Return the (x, y) coordinate for the center point of the cell that contains the specified text.  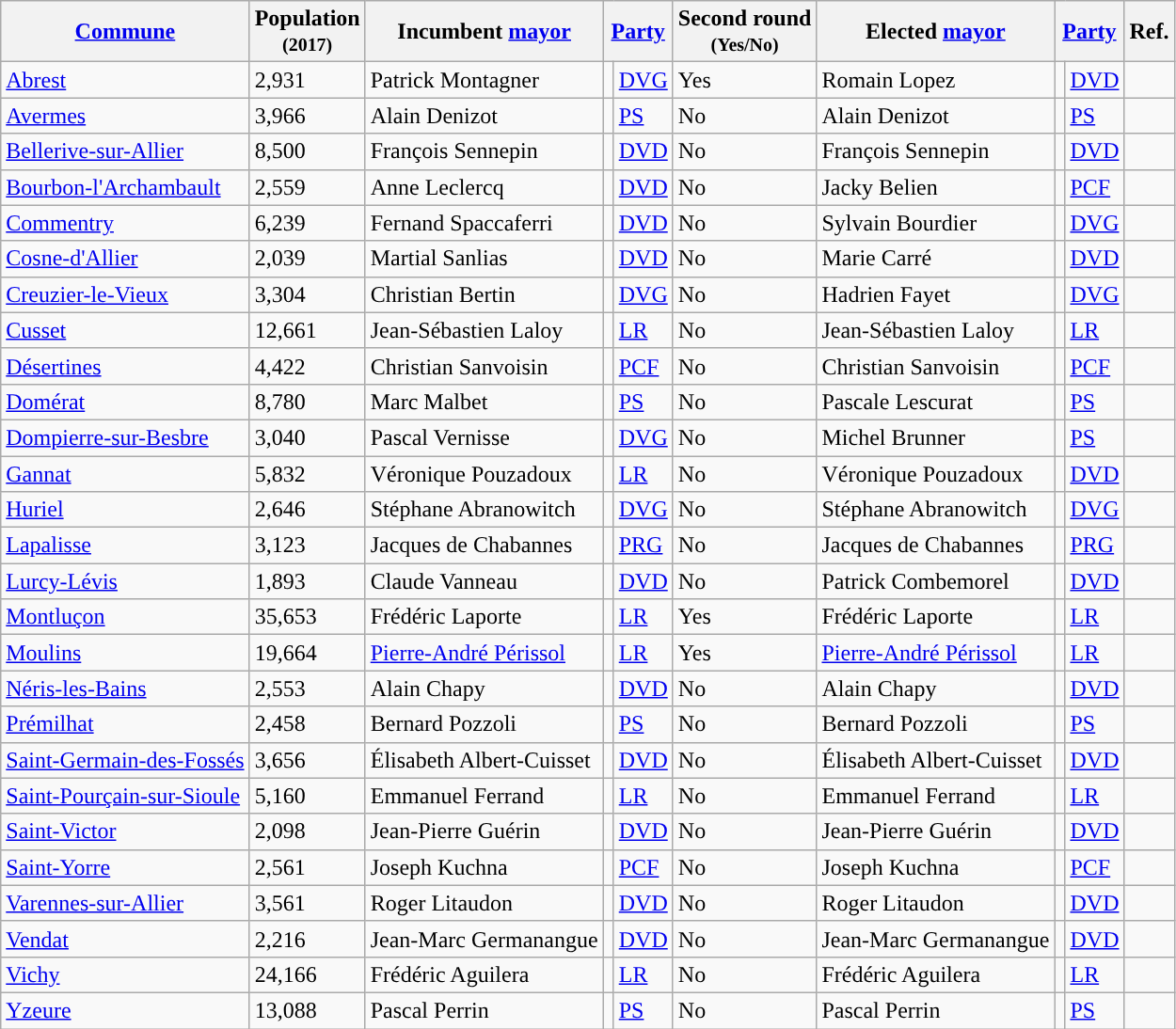
Avermes (125, 116)
Néris-les-Bains (125, 689)
Bourbon-l'Archambault (125, 187)
3,123 (307, 546)
Désertines (125, 366)
6,239 (307, 223)
2,216 (307, 939)
12,661 (307, 330)
Gannat (125, 473)
4,422 (307, 366)
Martial Sanlias (484, 259)
2,561 (307, 867)
Cosne-d'Allier (125, 259)
Incumbent mayor (484, 32)
Sylvain Bourdier (935, 223)
Patrick Combemorel (935, 581)
Vichy (125, 974)
Hadrien Fayet (935, 294)
Saint-Pourçain-sur-Sioule (125, 796)
35,653 (307, 617)
Elected mayor (935, 32)
Lurcy-Lévis (125, 581)
Romain Lopez (935, 80)
Creuzier-le-Vieux (125, 294)
Dompierre-sur-Besbre (125, 437)
2,458 (307, 724)
3,304 (307, 294)
2,931 (307, 80)
Michel Brunner (935, 437)
3,966 (307, 116)
Patrick Montagner (484, 80)
8,780 (307, 402)
3,656 (307, 760)
Christian Bertin (484, 294)
8,500 (307, 151)
13,088 (307, 1010)
1,893 (307, 581)
Commune (125, 32)
2,559 (307, 187)
3,040 (307, 437)
Varennes-sur-Allier (125, 903)
Second round(Yes/No) (745, 32)
5,832 (307, 473)
Jacky Belien (935, 187)
5,160 (307, 796)
Saint-Yorre (125, 867)
19,664 (307, 653)
Yzeure (125, 1010)
Fernand Spaccaferri (484, 223)
Moulins (125, 653)
Huriel (125, 510)
24,166 (307, 974)
2,553 (307, 689)
Marc Malbet (484, 402)
2,646 (307, 510)
Prémilhat (125, 724)
Saint-Germain-des-Fossés (125, 760)
Abrest (125, 80)
Anne Leclercq (484, 187)
Pascal Vernisse (484, 437)
Lapalisse (125, 546)
2,039 (307, 259)
Pascale Lescurat (935, 402)
Vendat (125, 939)
Domérat (125, 402)
Bellerive-sur-Allier (125, 151)
2,098 (307, 831)
Saint-Victor (125, 831)
Population(2017) (307, 32)
Montluçon (125, 617)
Commentry (125, 223)
Claude Vanneau (484, 581)
Marie Carré (935, 259)
Ref. (1150, 32)
3,561 (307, 903)
Cusset (125, 330)
